Return (x, y) of the center of cell containing provided text 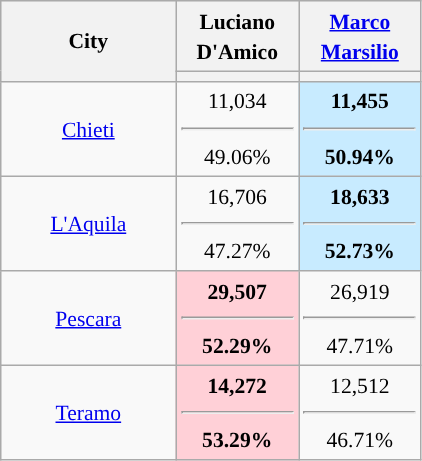
Teramo (88, 412)
26,919 47.71% (360, 318)
11,034 49.06% (238, 128)
Chieti (88, 128)
12,512 46.71% (360, 412)
L'Aquila (88, 224)
29,507 52.29% (238, 318)
Pescara (88, 318)
18,633 52.73% (360, 224)
Luciano D'Amico (238, 36)
City (88, 41)
11,455 50.94% (360, 128)
16,706 47.27% (238, 224)
Marco Marsilio (360, 36)
14,272 53.29% (238, 412)
